Return the (x, y) coordinate for the center point of the cell that contains the specified text.  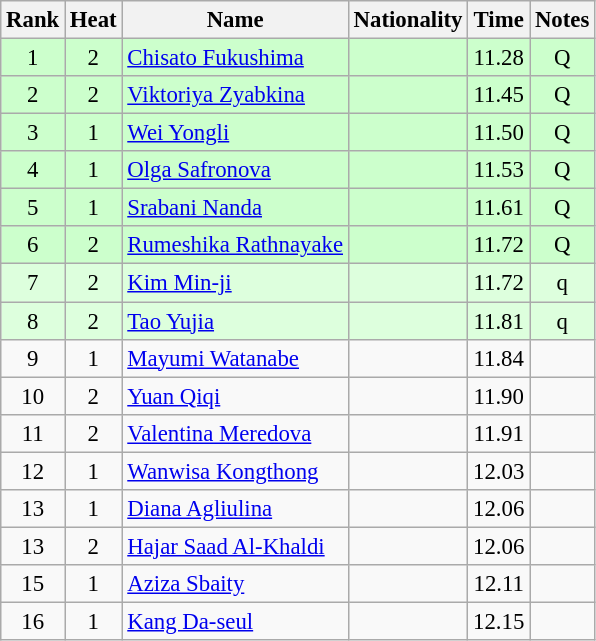
8 (33, 321)
Viktoriya Zyabkina (235, 95)
6 (33, 245)
11.90 (499, 396)
11.91 (499, 433)
11.81 (499, 321)
11.45 (499, 95)
Kang Da-seul (235, 621)
Wei Yongli (235, 133)
Mayumi Watanabe (235, 358)
Notes (562, 20)
4 (33, 170)
5 (33, 208)
12.03 (499, 471)
11.50 (499, 133)
Diana Agliulina (235, 509)
10 (33, 396)
12.15 (499, 621)
Wanwisa Kongthong (235, 471)
11.61 (499, 208)
Yuan Qiqi (235, 396)
15 (33, 584)
Aziza Sbaity (235, 584)
11.53 (499, 170)
Nationality (408, 20)
Heat (94, 20)
Valentina Meredova (235, 433)
7 (33, 283)
11.28 (499, 58)
3 (33, 133)
Hajar Saad Al-Khaldi (235, 546)
Tao Yujia (235, 321)
Time (499, 20)
Olga Safronova (235, 170)
12 (33, 471)
Chisato Fukushima (235, 58)
Name (235, 20)
Rank (33, 20)
16 (33, 621)
11.84 (499, 358)
9 (33, 358)
Rumeshika Rathnayake (235, 245)
Srabani Nanda (235, 208)
11 (33, 433)
12.11 (499, 584)
Kim Min-ji (235, 283)
